From the cell containing the given text, extract its center point as (X, Y) coordinate. 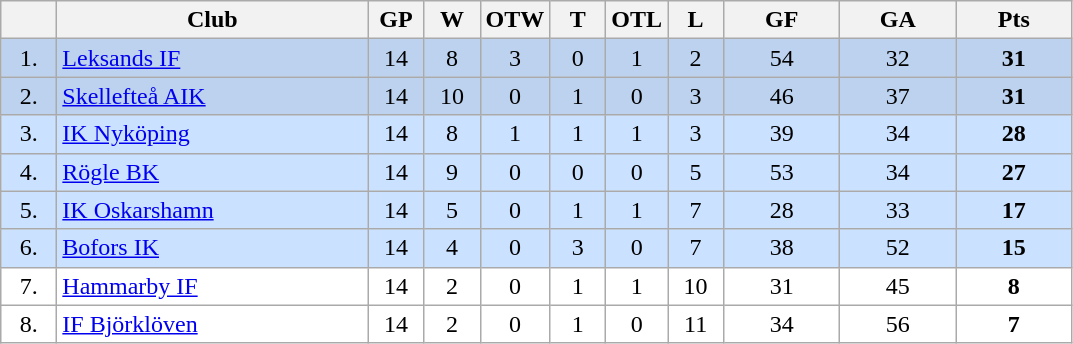
37 (898, 96)
32 (898, 58)
11 (696, 324)
GA (898, 20)
39 (782, 134)
IK Oskarshamn (212, 210)
Rögle BK (212, 172)
27 (1014, 172)
53 (782, 172)
52 (898, 248)
IF Björklöven (212, 324)
9 (452, 172)
L (696, 20)
GF (782, 20)
8. (29, 324)
IK Nyköping (212, 134)
2. (29, 96)
GP (396, 20)
7. (29, 286)
Bofors IK (212, 248)
54 (782, 58)
Leksands IF (212, 58)
46 (782, 96)
OTW (515, 20)
45 (898, 286)
17 (1014, 210)
1. (29, 58)
15 (1014, 248)
T (578, 20)
Club (212, 20)
W (452, 20)
5. (29, 210)
56 (898, 324)
3. (29, 134)
38 (782, 248)
Hammarby IF (212, 286)
33 (898, 210)
Pts (1014, 20)
Skellefteå AIK (212, 96)
4. (29, 172)
4 (452, 248)
6. (29, 248)
OTL (637, 20)
